Provide the [x, y] coordinate of the cell's center where the given text is located.  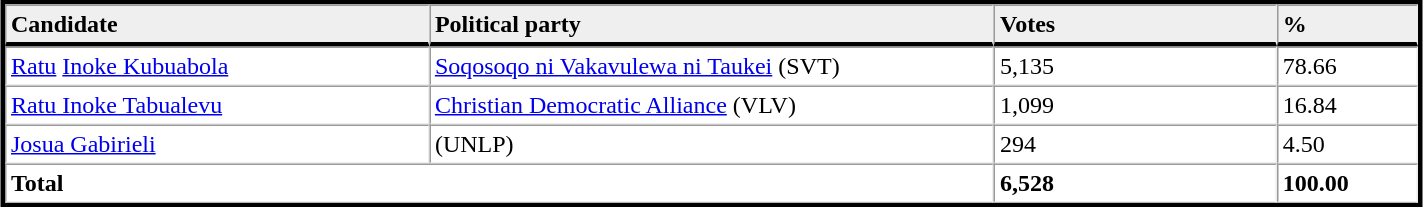
Christian Democratic Alliance (VLV) [712, 106]
Soqosoqo ni Vakavulewa ni Taukei (SVT) [712, 66]
16.84 [1348, 106]
6,528 [1136, 184]
Candidate [217, 25]
294 [1136, 144]
Votes [1136, 25]
Ratu Inoke Kubuabola [217, 66]
% [1348, 25]
Josua Gabirieli [217, 144]
(UNLP) [712, 144]
Ratu Inoke Tabualevu [217, 106]
5,135 [1136, 66]
Total [500, 184]
Political party [712, 25]
100.00 [1348, 184]
1,099 [1136, 106]
4.50 [1348, 144]
78.66 [1348, 66]
